Return the (X, Y) coordinate for the center point of the cell that contains the specified text.  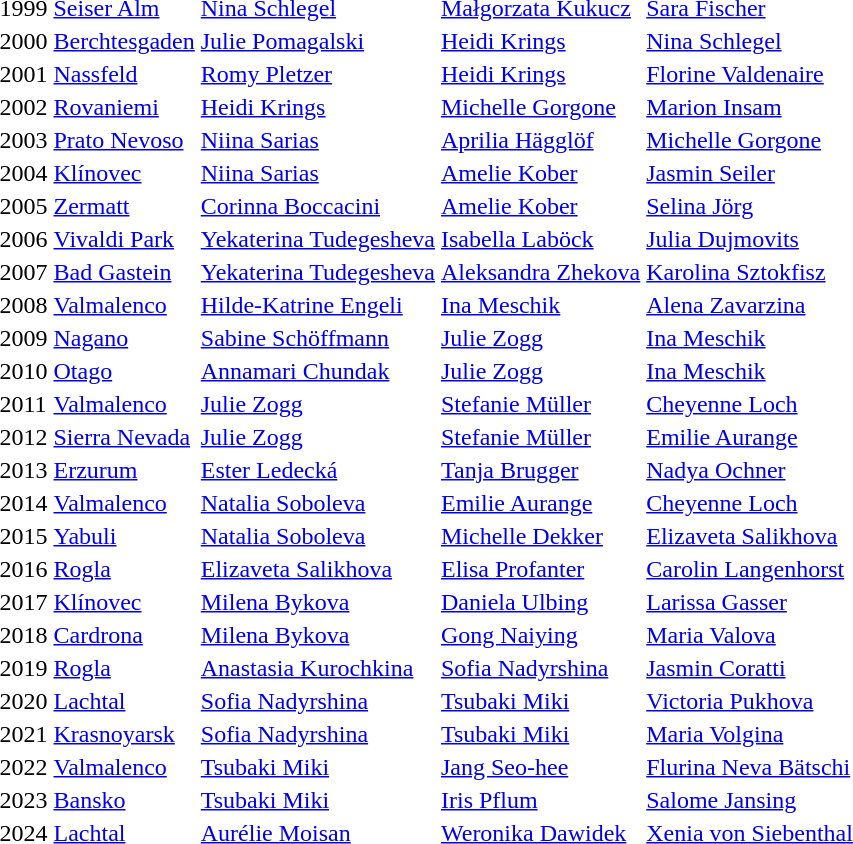
Gong Naiying (540, 635)
Sierra Nevada (124, 437)
Anastasia Kurochkina (318, 668)
Michelle Dekker (540, 536)
Aleksandra Zhekova (540, 272)
Nassfeld (124, 74)
Otago (124, 371)
Bad Gastein (124, 272)
Rovaniemi (124, 107)
Elizaveta Salikhova (318, 569)
Michelle Gorgone (540, 107)
Vivaldi Park (124, 239)
Bansko (124, 800)
Jang Seo-hee (540, 767)
Julie Pomagalski (318, 41)
Hilde-Katrine Engeli (318, 305)
Tanja Brugger (540, 470)
Romy Pletzer (318, 74)
Cardrona (124, 635)
Emilie Aurange (540, 503)
Corinna Boccacini (318, 206)
Iris Pflum (540, 800)
Annamari Chundak (318, 371)
Ester Ledecká (318, 470)
Ina Meschik (540, 305)
Nagano (124, 338)
Yabuli (124, 536)
Krasnoyarsk (124, 734)
Elisa Profanter (540, 569)
Prato Nevoso (124, 140)
Zermatt (124, 206)
Lachtal (124, 701)
Daniela Ulbing (540, 602)
Sabine Schöffmann (318, 338)
Berchtesgaden (124, 41)
Isabella Laböck (540, 239)
Aprilia Hägglöf (540, 140)
Erzurum (124, 470)
